Detect which cell encompasses the target text, then output its (x, y) center coordinate. 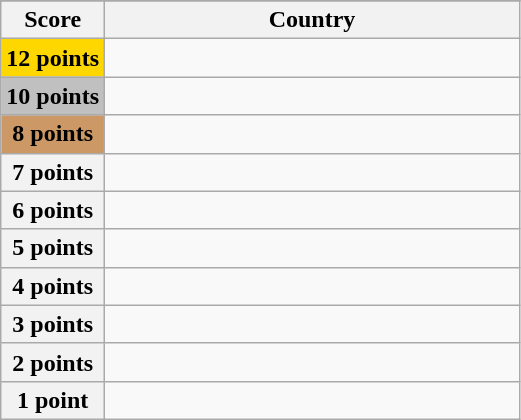
6 points (53, 210)
2 points (53, 362)
12 points (53, 58)
3 points (53, 324)
Country (312, 20)
10 points (53, 96)
7 points (53, 172)
8 points (53, 134)
1 point (53, 400)
Score (53, 20)
4 points (53, 286)
5 points (53, 248)
